Find where the given text appears and provide that cell's center as (x, y) coordinate. 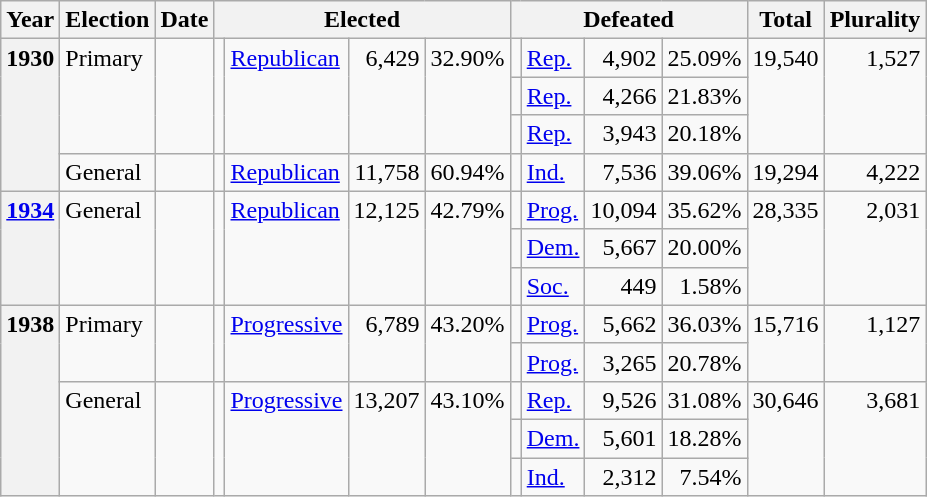
43.10% (468, 438)
6,429 (386, 96)
31.08% (704, 400)
35.62% (704, 210)
30,646 (786, 438)
10,094 (624, 210)
43.20% (468, 343)
2,031 (875, 248)
5,601 (624, 438)
20.18% (704, 134)
2,312 (624, 477)
1934 (30, 248)
7.54% (704, 477)
1938 (30, 400)
Elected (362, 20)
Date (184, 20)
28,335 (786, 248)
4,902 (624, 58)
1,127 (875, 343)
Plurality (875, 20)
1,527 (875, 96)
3,265 (624, 362)
1.58% (704, 286)
9,526 (624, 400)
20.78% (704, 362)
Election (108, 20)
7,536 (624, 172)
Defeated (628, 20)
25.09% (704, 58)
19,540 (786, 96)
5,662 (624, 324)
32.90% (468, 96)
5,667 (624, 248)
3,681 (875, 438)
4,222 (875, 172)
36.03% (704, 324)
Soc. (553, 286)
42.79% (468, 248)
Year (30, 20)
4,266 (624, 96)
11,758 (386, 172)
1930 (30, 115)
6,789 (386, 343)
60.94% (468, 172)
13,207 (386, 438)
449 (624, 286)
20.00% (704, 248)
Total (786, 20)
12,125 (386, 248)
18.28% (704, 438)
15,716 (786, 343)
39.06% (704, 172)
3,943 (624, 134)
21.83% (704, 96)
19,294 (786, 172)
